Output the [X, Y] coordinate of the center of the cell containing the given text.  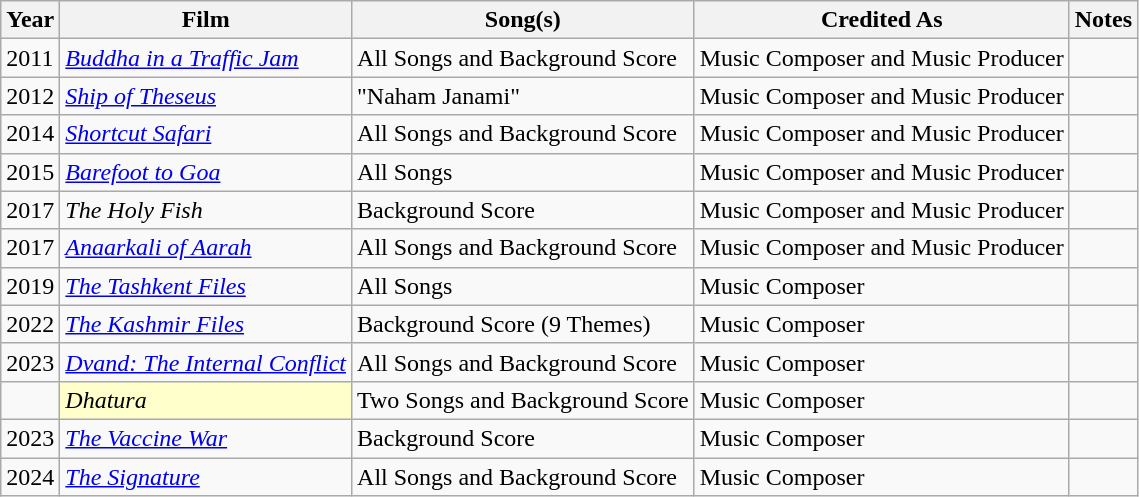
The Kashmir Files [206, 324]
The Holy Fish [206, 210]
Notes [1103, 20]
Year [30, 20]
Ship of Theseus [206, 96]
Credited As [882, 20]
2022 [30, 324]
Film [206, 20]
Dhatura [206, 400]
The Signature [206, 477]
2012 [30, 96]
2014 [30, 134]
"Naham Janami" [524, 96]
Song(s) [524, 20]
Shortcut Safari [206, 134]
2024 [30, 477]
The Tashkent Files [206, 286]
2019 [30, 286]
Anaarkali of Aarah [206, 248]
Background Score (9 Themes) [524, 324]
Dvand: The Internal Conflict [206, 362]
The Vaccine War [206, 438]
Buddha in a Traffic Jam [206, 58]
Two Songs and Background Score [524, 400]
2015 [30, 172]
Barefoot to Goa [206, 172]
2011 [30, 58]
